Return the [X, Y] coordinate for the center point of the cell that contains the specified text.  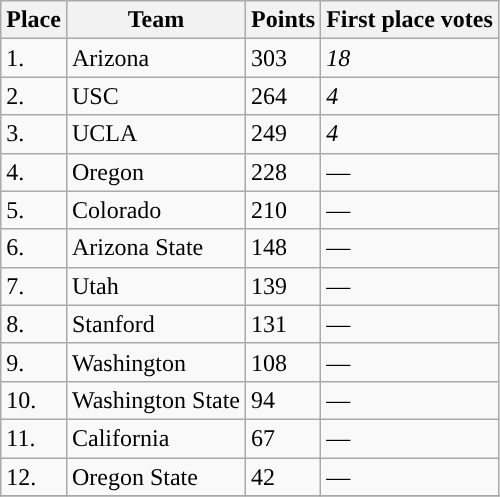
12. [34, 477]
4. [34, 172]
California [156, 438]
Utah [156, 286]
Oregon State [156, 477]
Washington [156, 362]
1. [34, 58]
8. [34, 324]
Points [284, 20]
42 [284, 477]
303 [284, 58]
First place votes [410, 20]
10. [34, 400]
264 [284, 96]
210 [284, 210]
7. [34, 286]
94 [284, 400]
6. [34, 248]
131 [284, 324]
Washington State [156, 400]
UCLA [156, 134]
139 [284, 286]
18 [410, 58]
Place [34, 20]
228 [284, 172]
USC [156, 96]
11. [34, 438]
249 [284, 134]
108 [284, 362]
Colorado [156, 210]
148 [284, 248]
67 [284, 438]
3. [34, 134]
Arizona [156, 58]
Stanford [156, 324]
2. [34, 96]
5. [34, 210]
Arizona State [156, 248]
9. [34, 362]
Team [156, 20]
Oregon [156, 172]
